Determine the (X, Y) coordinate at the center of the cell enclosing the given text.  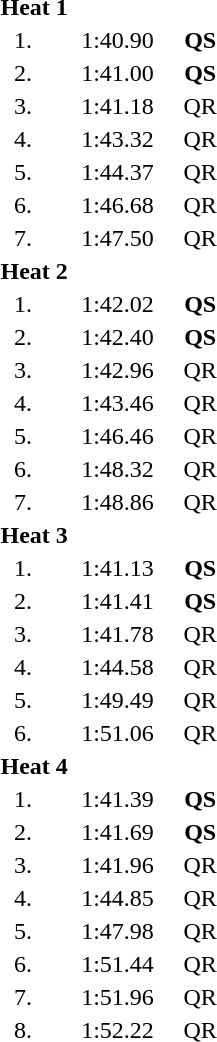
1:51.96 (118, 997)
1:43.32 (118, 139)
1:42.96 (118, 370)
1:44.85 (118, 898)
1:41.41 (118, 601)
1:44.58 (118, 667)
1:48.32 (118, 469)
1:41.69 (118, 832)
1:42.02 (118, 304)
1:47.50 (118, 238)
1:51.44 (118, 964)
1:44.37 (118, 172)
1:47.98 (118, 931)
1:49.49 (118, 700)
1:43.46 (118, 403)
1:46.46 (118, 436)
1:41.18 (118, 106)
1:41.96 (118, 865)
1:51.06 (118, 733)
1:41.00 (118, 73)
1:41.39 (118, 799)
1:46.68 (118, 205)
1:42.40 (118, 337)
1:48.86 (118, 502)
1:40.90 (118, 40)
1:41.78 (118, 634)
1:41.13 (118, 568)
